Search for the cell housing the specified text and yield its (x, y) center coordinate. 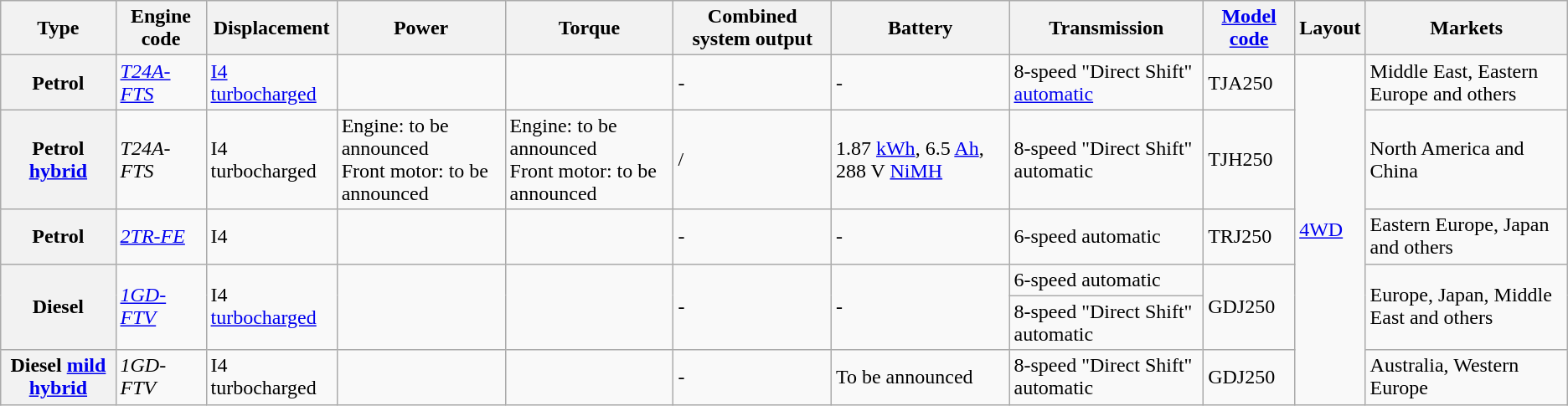
North America and China (1466, 159)
Diesel (59, 306)
Eastern Europe, Japan and others (1466, 236)
4WD (1330, 229)
Petrol hybrid (59, 159)
Europe, Japan, Middle East and others (1466, 306)
Diesel mild hybrid (59, 377)
Displacement (271, 28)
Torque (590, 28)
Combined system output (752, 28)
2TR-FE (161, 236)
To be announced (920, 377)
I4 (271, 236)
Power (420, 28)
1.87 kWh, 6.5 Ah, 288 V NiMH (920, 159)
Battery (920, 28)
Model code (1250, 28)
/ (752, 159)
TJA250 (1250, 82)
Australia, Western Europe (1466, 377)
Type (59, 28)
Engine code (161, 28)
Markets (1466, 28)
TJH250 (1250, 159)
Layout (1330, 28)
TRJ250 (1250, 236)
Transmission (1106, 28)
Middle East, Eastern Europe and others (1466, 82)
